Return (X, Y) of the center of cell containing provided text 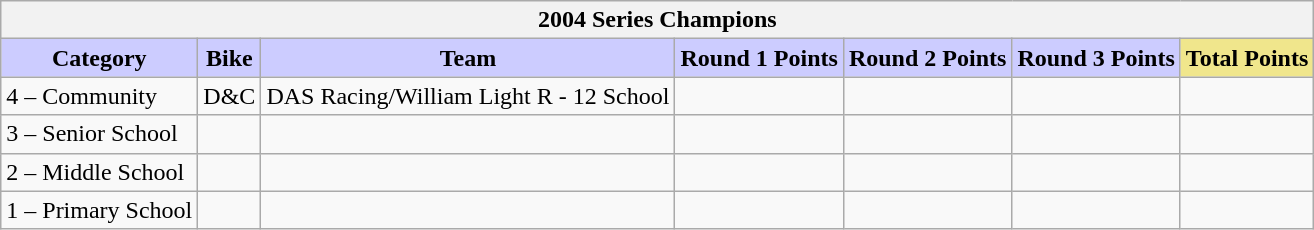
2 – Middle School (100, 172)
4 – Community (100, 96)
Round 3 Points (1096, 58)
Round 1 Points (759, 58)
Round 2 Points (927, 58)
1 – Primary School (100, 210)
Bike (230, 58)
D&C (230, 96)
Category (100, 58)
Total Points (1247, 58)
Team (468, 58)
DAS Racing/William Light R - 12 School (468, 96)
2004 Series Champions (658, 20)
3 – Senior School (100, 134)
